Detect which cell encompasses the target text, then output its [X, Y] center coordinate. 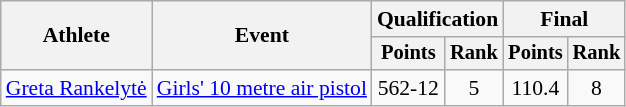
Qualification [438, 19]
Greta Rankelytė [76, 88]
110.4 [535, 88]
8 [597, 88]
Final [564, 19]
Event [262, 36]
Athlete [76, 36]
Girls' 10 metre air pistol [262, 88]
5 [474, 88]
562-12 [408, 88]
